Locate the cell with the specified text and output its (X, Y) center coordinate. 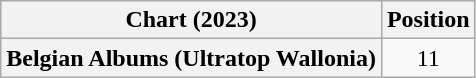
Belgian Albums (Ultratop Wallonia) (192, 58)
Chart (2023) (192, 20)
11 (428, 58)
Position (428, 20)
